Detect which cell encompasses the target text, then output its (x, y) center coordinate. 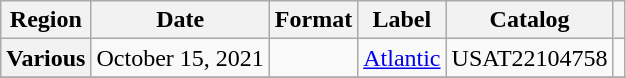
Region (46, 20)
Catalog (530, 20)
Format (313, 20)
USAT22104758 (530, 58)
Date (180, 20)
Label (402, 20)
Various (46, 58)
Atlantic (402, 58)
October 15, 2021 (180, 58)
